Identify which cell holds the provided text, then report its [x, y] central coordinate. 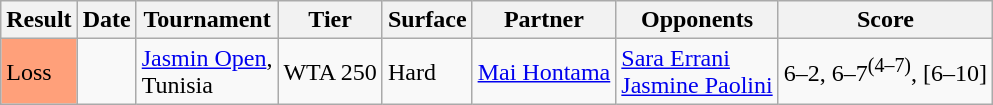
Opponents [697, 20]
Sara Errani Jasmine Paolini [697, 72]
6–2, 6–7(4–7), [6–10] [885, 72]
Score [885, 20]
Surface [427, 20]
Tier [330, 20]
WTA 250 [330, 72]
Partner [544, 20]
Tournament [207, 20]
Result [39, 20]
Date [106, 20]
Jasmin Open, Tunisia [207, 72]
Hard [427, 72]
Loss [39, 72]
Mai Hontama [544, 72]
